Pinpoint the cell where the given text exists, returning its [x, y] midpoint coordinate. 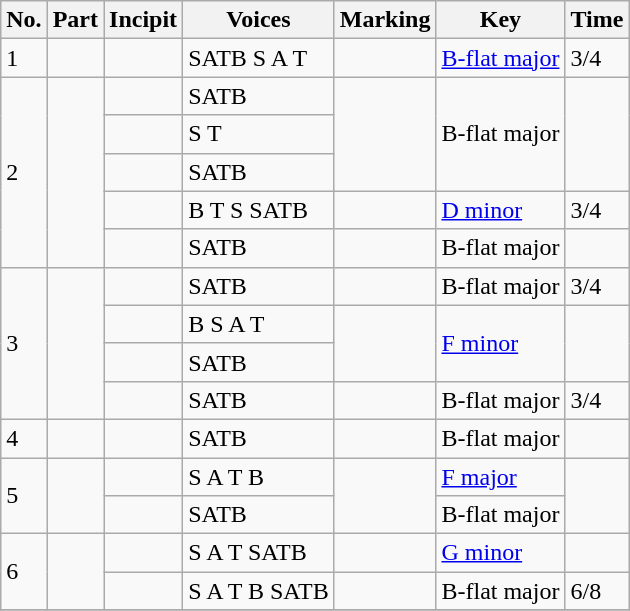
SATB S A T [259, 58]
S A T B [259, 477]
S T [259, 134]
Part [75, 20]
Incipit [144, 20]
3 [24, 343]
1 [24, 58]
B T S SATB [259, 210]
No. [24, 20]
Key [500, 20]
6/8 [597, 591]
Time [597, 20]
F major [500, 477]
2 [24, 172]
D minor [500, 210]
G minor [500, 553]
F minor [500, 343]
Marking [385, 20]
S A T SATB [259, 553]
6 [24, 572]
S A T B SATB [259, 591]
Voices [259, 20]
5 [24, 496]
4 [24, 438]
B S A T [259, 324]
